Scan for the cell matching the given text and deliver its (X, Y) coordinate at center. 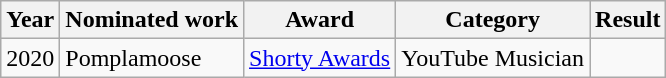
2020 (30, 58)
Category (493, 20)
Shorty Awards (320, 58)
YouTube Musician (493, 58)
Award (320, 20)
Nominated work (152, 20)
Year (30, 20)
Result (628, 20)
Pomplamoose (152, 58)
